For the text-containing cell, return its midpoint in [X, Y] coordinate format. 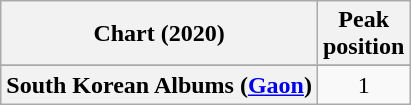
1 [363, 85]
South Korean Albums (Gaon) [160, 85]
Peakposition [363, 34]
Chart (2020) [160, 34]
